Provide the [x, y] coordinate of the cell's center where the given text is located.  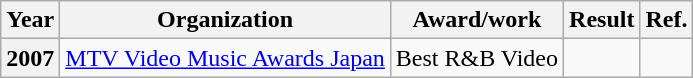
MTV Video Music Awards Japan [226, 58]
Organization [226, 20]
2007 [30, 58]
Best R&B Video [476, 58]
Award/work [476, 20]
Ref. [666, 20]
Result [602, 20]
Year [30, 20]
